Find where the given text appears and provide that cell's center as [x, y] coordinate. 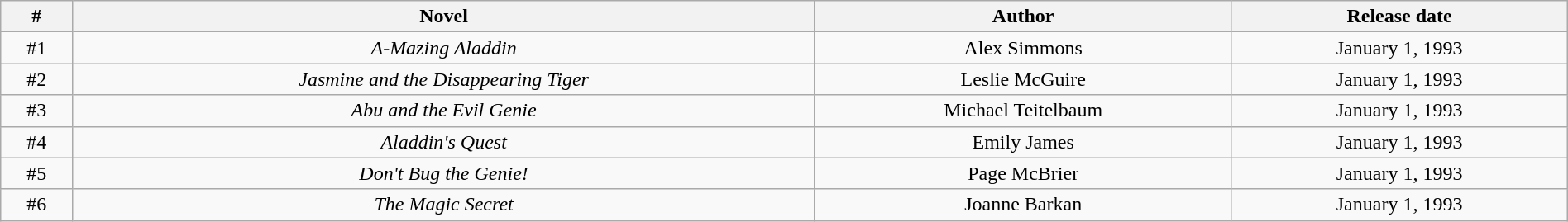
Novel [444, 17]
#1 [36, 48]
#5 [36, 173]
#4 [36, 142]
The Magic Secret [444, 205]
#3 [36, 111]
Abu and the Evil Genie [444, 111]
Don't Bug the Genie! [444, 173]
Joanne Barkan [1022, 205]
Aladdin's Quest [444, 142]
Author [1022, 17]
Jasmine and the Disappearing Tiger [444, 79]
A-Mazing Aladdin [444, 48]
#2 [36, 79]
# [36, 17]
Michael Teitelbaum [1022, 111]
Release date [1399, 17]
Leslie McGuire [1022, 79]
Emily James [1022, 142]
Alex Simmons [1022, 48]
#6 [36, 205]
Page McBrier [1022, 173]
